Determine the [X, Y] coordinate at the center of the cell enclosing the given text.  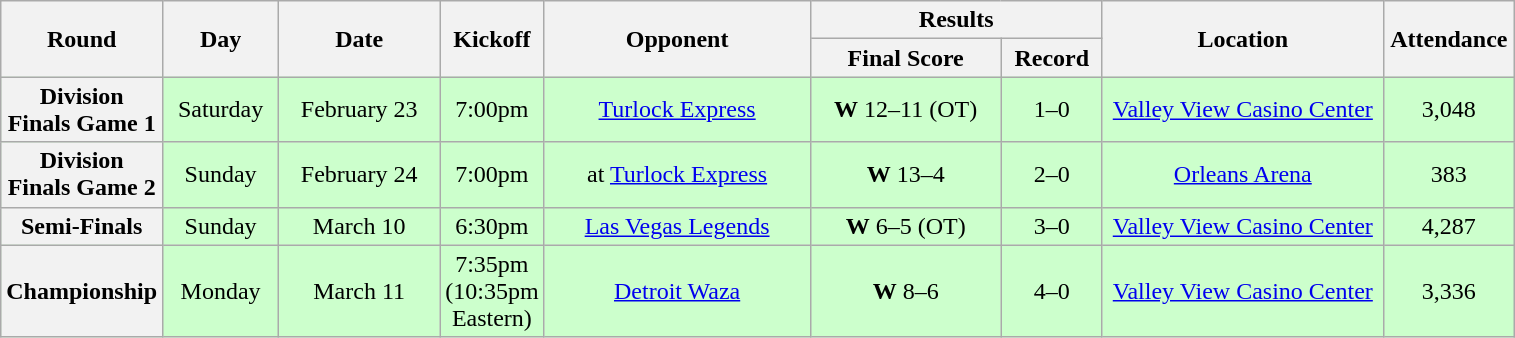
Attendance [1448, 39]
Division Finals Game 1 [82, 110]
Semi-Finals [82, 226]
Saturday [221, 110]
2–0 [1052, 174]
1–0 [1052, 110]
February 24 [360, 174]
W 12–11 (OT) [906, 110]
4–0 [1052, 291]
Results [956, 20]
Orleans Arena [1242, 174]
6:30pm [492, 226]
Las Vegas Legends [677, 226]
383 [1448, 174]
Kickoff [492, 39]
Day [221, 39]
3–0 [1052, 226]
Championship [82, 291]
Location [1242, 39]
Turlock Express [677, 110]
Final Score [906, 58]
W 13–4 [906, 174]
7:35pm(10:35pm Eastern) [492, 291]
W 8–6 [906, 291]
March 10 [360, 226]
Round [82, 39]
at Turlock Express [677, 174]
Division Finals Game 2 [82, 174]
Date [360, 39]
3,336 [1448, 291]
3,048 [1448, 110]
February 23 [360, 110]
March 11 [360, 291]
Opponent [677, 39]
W 6–5 (OT) [906, 226]
Monday [221, 291]
Detroit Waza [677, 291]
4,287 [1448, 226]
Record [1052, 58]
